Find where the given text appears and provide that cell's center as (X, Y) coordinate. 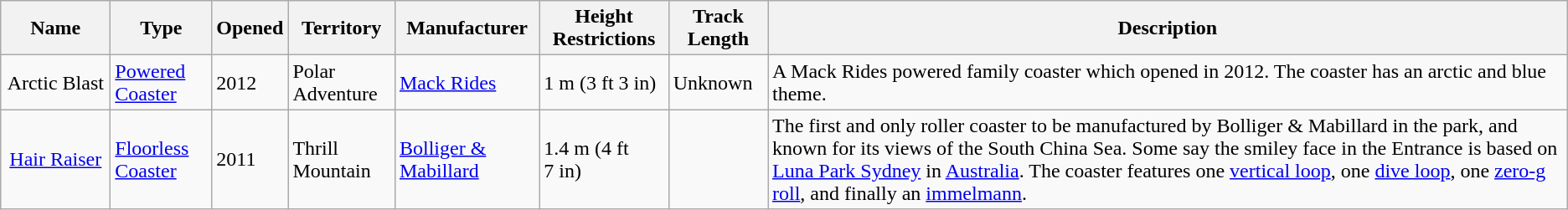
Floorless Coaster (161, 159)
Track Length (718, 28)
Type (161, 28)
Opened (250, 28)
Hair Raiser (55, 159)
Name (55, 28)
Height Restrictions (604, 28)
Thrill Mountain (342, 159)
Bolliger & Mabillard (467, 159)
Arctic Blast (55, 82)
Powered Coaster (161, 82)
2012 (250, 82)
Polar Adventure (342, 82)
Mack Rides (467, 82)
Manufacturer (467, 28)
A Mack Rides powered family coaster which opened in 2012. The coaster has an arctic and blue theme. (1168, 82)
1 m (3 ft 3 in) (604, 82)
Territory (342, 28)
1.4 m (4 ft 7 in) (604, 159)
Description (1168, 28)
2011 (250, 159)
Unknown (718, 82)
